Return the [x, y] coordinate for the center point of the cell that contains the specified text.  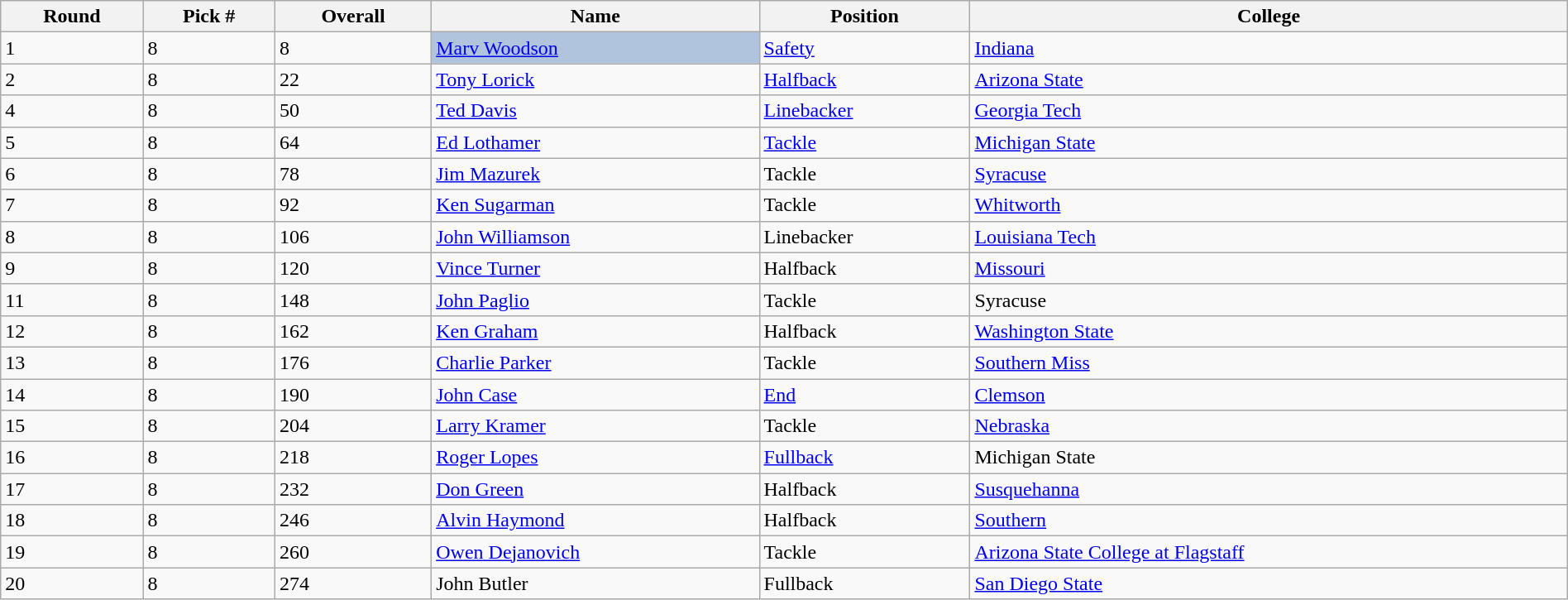
92 [352, 205]
6 [72, 174]
Pick # [208, 17]
204 [352, 426]
2 [72, 79]
Arizona State College at Flagstaff [1269, 552]
50 [352, 111]
16 [72, 458]
20 [72, 583]
Clemson [1269, 395]
John Paglio [595, 300]
Roger Lopes [595, 458]
Ken Graham [595, 331]
64 [352, 142]
106 [352, 237]
Larry Kramer [595, 426]
4 [72, 111]
Louisiana Tech [1269, 237]
14 [72, 395]
Owen Dejanovich [595, 552]
Ted Davis [595, 111]
218 [352, 458]
Jim Mazurek [595, 174]
7 [72, 205]
Marv Woodson [595, 48]
9 [72, 268]
College [1269, 17]
Susquehanna [1269, 489]
John Williamson [595, 237]
176 [352, 362]
Whitworth [1269, 205]
Georgia Tech [1269, 111]
John Butler [595, 583]
11 [72, 300]
18 [72, 521]
22 [352, 79]
Overall [352, 17]
Washington State [1269, 331]
5 [72, 142]
19 [72, 552]
13 [72, 362]
78 [352, 174]
Nebraska [1269, 426]
12 [72, 331]
San Diego State [1269, 583]
Missouri [1269, 268]
Safety [865, 48]
Indiana [1269, 48]
190 [352, 395]
Southern Miss [1269, 362]
260 [352, 552]
Ed Lothamer [595, 142]
Charlie Parker [595, 362]
Name [595, 17]
232 [352, 489]
Round [72, 17]
Position [865, 17]
Alvin Haymond [595, 521]
Vince Turner [595, 268]
246 [352, 521]
Don Green [595, 489]
1 [72, 48]
End [865, 395]
Arizona State [1269, 79]
Tony Lorick [595, 79]
Ken Sugarman [595, 205]
120 [352, 268]
Southern [1269, 521]
162 [352, 331]
17 [72, 489]
15 [72, 426]
John Case [595, 395]
274 [352, 583]
148 [352, 300]
